Determine the (X, Y) coordinate at the center of the cell enclosing the given text.  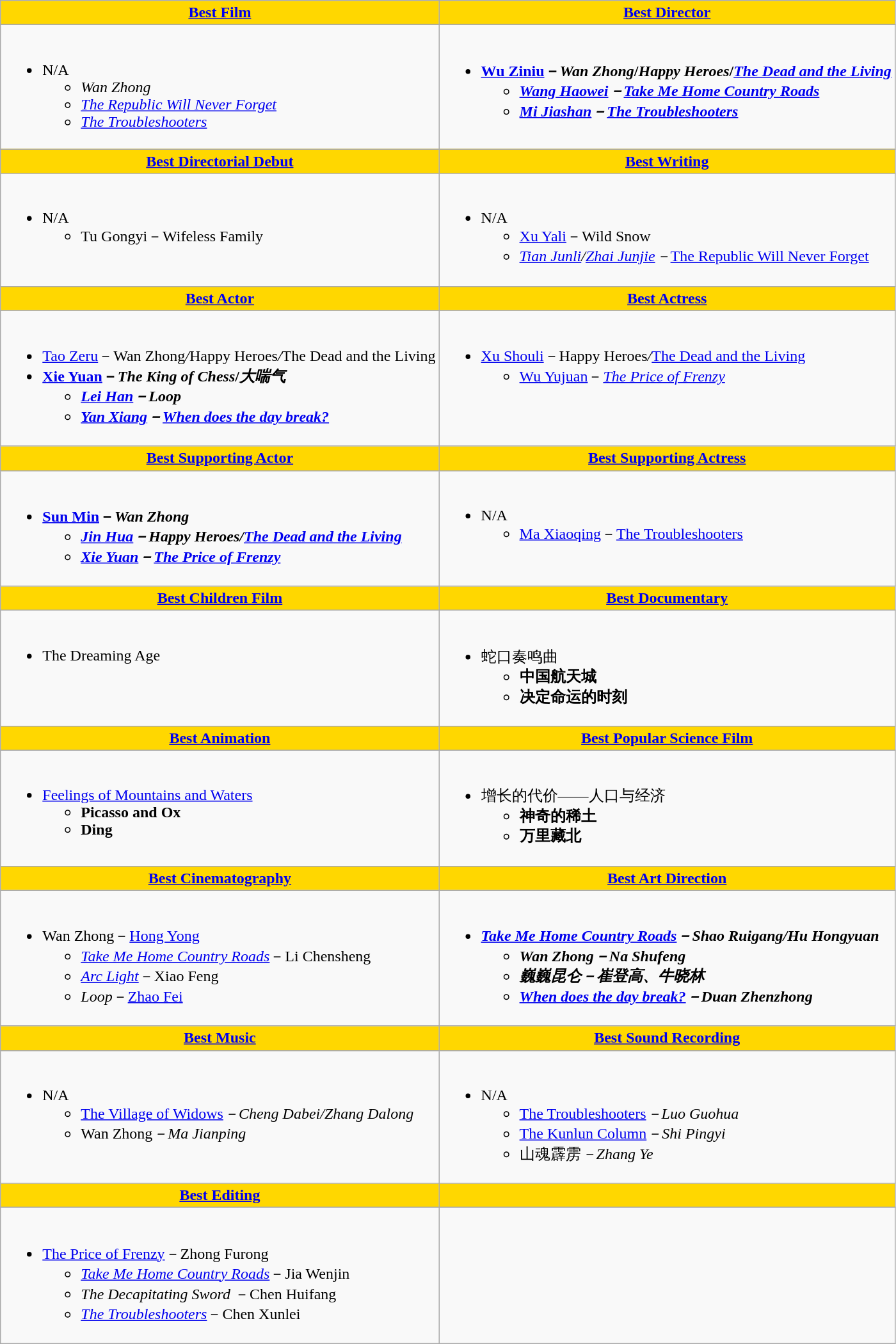
N/AThe Troubleshooters－Luo GuohuaThe Kunlun Column－Shi Pingyi山魂霹雳－Zhang Ye (667, 1117)
Best Art Direction (667, 878)
Best Directorial Debut (220, 161)
Best Editing (220, 1196)
Wan Zhong－Hong YongTake Me Home Country Roads－Li ChenshengArc Light－Xiao FengLoop－Zhao Fei (220, 958)
Xu Shouli－Happy Heroes/The Dead and the LivingWu Yujuan－The Price of Frenzy (667, 378)
N/AXu Yali－Wild SnowTian Junli/Zhai Junjie－The Republic Will Never Forget (667, 230)
Best Children Film (220, 598)
N/ATu Gongyi－Wifeless Family (220, 230)
Best Animation (220, 738)
Best Film (220, 13)
N/AThe Village of Widows－Cheng Dabei/Zhang DalongWan Zhong－Ma Jianping (220, 1117)
Best Actress (667, 298)
Best Cinematography (220, 878)
增长的代价——人口与经济神奇的稀土万里藏北 (667, 808)
Best Documentary (667, 598)
Best Sound Recording (667, 1038)
Tao Zeru－Wan Zhong/Happy Heroes/The Dead and the Living Xie Yuan－The King of Chess/大喘气Lei Han－LoopYan Xiang－When does the day break? (220, 378)
Best Director (667, 13)
The Price of Frenzy－Zhong FurongTake Me Home Country Roads－Jia WenjinThe Decapitating Sword －Chen HuifangThe Troubleshooters－Chen Xunlei (220, 1276)
Best Popular Science Film (667, 738)
Feelings of Mountains and WatersPicasso and OxDing (220, 808)
N/AMa Xiaoqing－The Troubleshooters (667, 529)
Best Writing (667, 161)
Take Me Home Country Roads－Shao Ruigang/Hu HongyuanWan Zhong－Na Shufeng巍巍昆仑－崔登高、牛晓林When does the day break?－Duan Zhenzhong (667, 958)
Wu Ziniu－Wan Zhong/Happy Heroes/The Dead and the LivingWang Haowei－Take Me Home Country RoadsMi Jiashan－The Troubleshooters (667, 87)
Best Supporting Actress (667, 458)
Sun Min－Wan ZhongJin Hua－Happy Heroes/The Dead and the Living Xie Yuan－The Price of Frenzy (220, 529)
Best Actor (220, 298)
The Dreaming Age (220, 668)
Best Music (220, 1038)
蛇口奏鸣曲中国航天城决定命运的时刻 (667, 668)
N/AWan ZhongThe Republic Will Never ForgetThe Troubleshooters (220, 87)
Best Supporting Actor (220, 458)
